Return [x, y] of the center of cell containing provided text 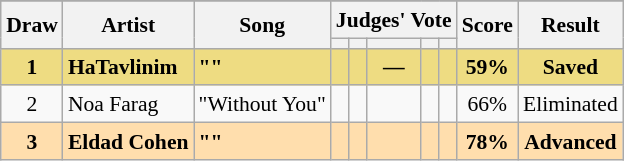
— [394, 66]
3 [32, 142]
Advanced [570, 142]
66% [488, 104]
Eldad Cohen [128, 142]
Draw [32, 24]
Song [262, 24]
Score [488, 24]
2 [32, 104]
HaTavlinim [128, 66]
Noa Farag [128, 104]
Judges' Vote [394, 20]
"Without You" [262, 104]
Saved [570, 66]
Result [570, 24]
78% [488, 142]
1 [32, 66]
Eliminated [570, 104]
59% [488, 66]
Artist [128, 24]
